From the cell containing the given text, extract its center point as (X, Y) coordinate. 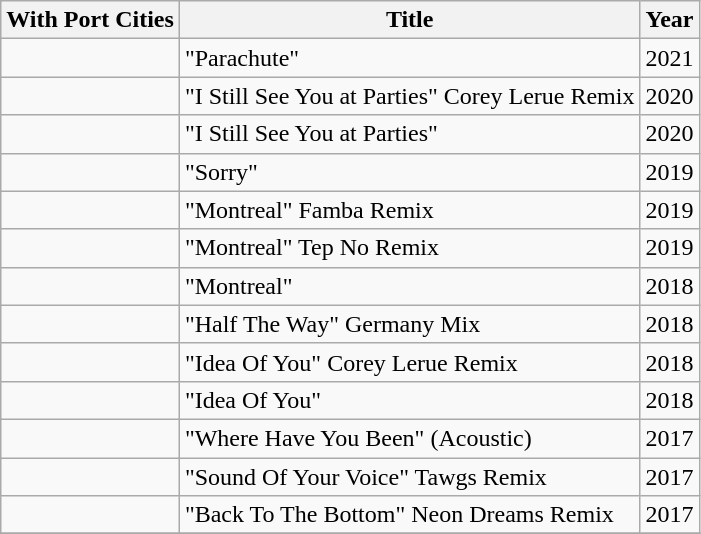
"Where Have You Been" (Acoustic) (410, 438)
"Idea Of You" (410, 400)
"Half The Way" Germany Mix (410, 324)
"Back To The Bottom" Neon Dreams Remix (410, 515)
"Idea Of You" Corey Lerue Remix (410, 362)
"Parachute" (410, 58)
"Montreal" Tep No Remix (410, 248)
"Montreal" (410, 286)
Year (670, 20)
"I Still See You at Parties" (410, 134)
With Port Cities (90, 20)
"Montreal" Famba Remix (410, 210)
"Sorry" (410, 172)
"Sound Of Your Voice" Tawgs Remix (410, 477)
"I Still See You at Parties" Corey Lerue Remix (410, 96)
2021 (670, 58)
Title (410, 20)
